Determine the [X, Y] coordinate at the center of the cell enclosing the given text.  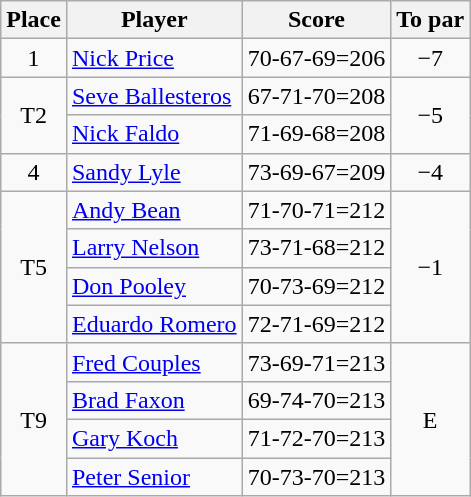
4 [34, 172]
T9 [34, 419]
Larry Nelson [154, 248]
To par [430, 20]
70-73-69=212 [316, 286]
71-72-70=213 [316, 438]
72-71-69=212 [316, 324]
71-70-71=212 [316, 210]
Peter Senior [154, 477]
Seve Ballesteros [154, 96]
−5 [430, 115]
Andy Bean [154, 210]
73-69-71=213 [316, 362]
73-69-67=209 [316, 172]
Place [34, 20]
73-71-68=212 [316, 248]
67-71-70=208 [316, 96]
1 [34, 58]
70-67-69=206 [316, 58]
Score [316, 20]
T2 [34, 115]
70-73-70=213 [316, 477]
E [430, 419]
Fred Couples [154, 362]
Nick Faldo [154, 134]
−4 [430, 172]
Eduardo Romero [154, 324]
Player [154, 20]
Sandy Lyle [154, 172]
69-74-70=213 [316, 400]
T5 [34, 267]
−1 [430, 267]
Gary Koch [154, 438]
71-69-68=208 [316, 134]
Nick Price [154, 58]
Don Pooley [154, 286]
−7 [430, 58]
Brad Faxon [154, 400]
